Output the [X, Y] coordinate of the center of the cell containing the given text.  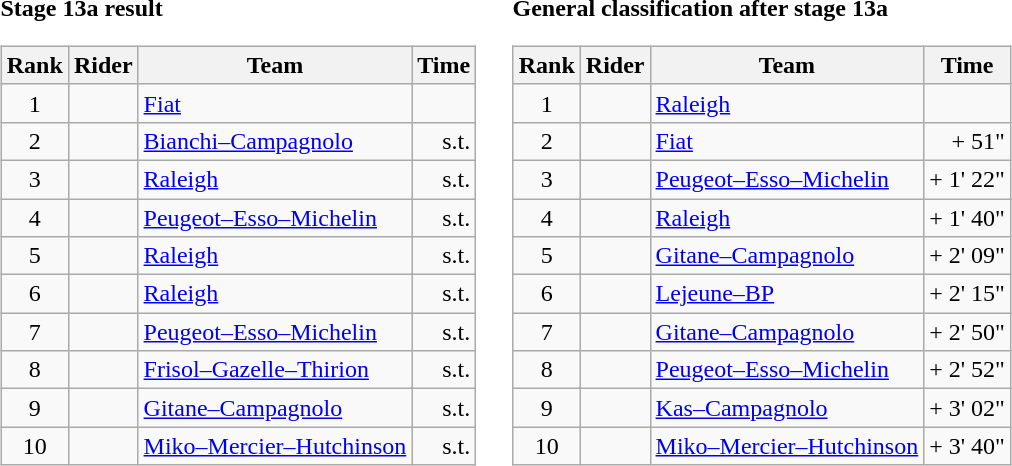
Bianchi–Campagnolo [275, 141]
+ 3' 02" [968, 408]
Frisol–Gazelle–Thirion [275, 370]
+ 2' 09" [968, 256]
+ 2' 50" [968, 332]
+ 1' 22" [968, 179]
Lejeune–BP [787, 294]
Kas–Campagnolo [787, 408]
+ 3' 40" [968, 446]
+ 1' 40" [968, 217]
+ 2' 15" [968, 294]
+ 51" [968, 141]
+ 2' 52" [968, 370]
